Locate the cell with the specified text and output its (X, Y) center coordinate. 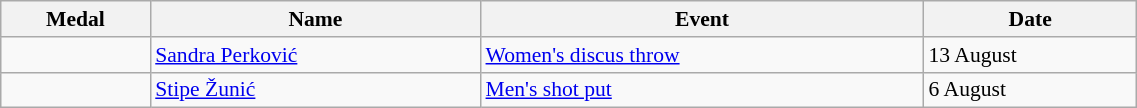
Date (1030, 19)
13 August (1030, 55)
6 August (1030, 90)
Name (315, 19)
Women's discus throw (702, 55)
Men's shot put (702, 90)
Event (702, 19)
Sandra Perković (315, 55)
Stipe Žunić (315, 90)
Medal (76, 19)
